Determine the (x, y) coordinate at the center of the cell enclosing the given text.  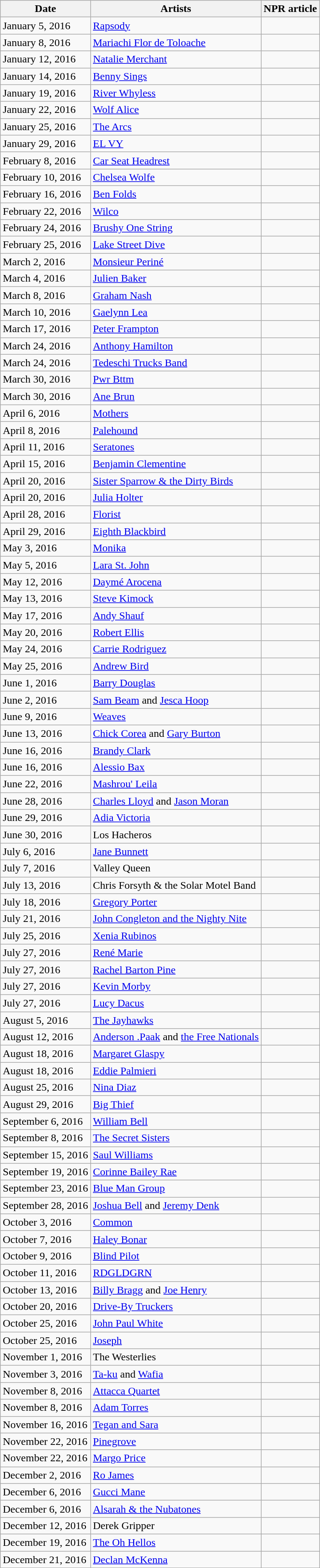
January 22, 2016 (46, 110)
Steve Kimock (176, 599)
June 22, 2016 (46, 784)
May 20, 2016 (46, 632)
August 5, 2016 (46, 1020)
Lucy Dacus (176, 1003)
June 29, 2016 (46, 818)
May 12, 2016 (46, 582)
Artists (176, 9)
Anderson .Paak and the Free Nationals (176, 1037)
May 25, 2016 (46, 666)
Alessio Bax (176, 767)
Wolf Alice (176, 110)
Ben Folds (176, 194)
Florist (176, 515)
Benjamin Clementine (176, 464)
January 25, 2016 (46, 127)
July 21, 2016 (46, 919)
Kevin Morby (176, 986)
November 3, 2016 (46, 1374)
Margaret Glaspy (176, 1054)
Julia Holter (176, 498)
February 16, 2016 (46, 194)
Chelsea Wolfe (176, 177)
Rachel Barton Pine (176, 969)
October 3, 2016 (46, 1222)
NPR article (290, 9)
December 2, 2016 (46, 1475)
May 17, 2016 (46, 616)
Tegan and Sara (176, 1425)
The Oh Hellos (176, 1542)
Joseph (176, 1340)
Blue Man Group (176, 1189)
February 10, 2016 (46, 177)
August 29, 2016 (46, 1104)
July 13, 2016 (46, 885)
The Arcs (176, 127)
Margo Price (176, 1458)
Alsarah & the Nubatones (176, 1509)
June 2, 2016 (46, 700)
July 6, 2016 (46, 852)
March 8, 2016 (46, 295)
July 7, 2016 (46, 868)
Palehound (176, 430)
Sam Beam and Jesca Hoop (176, 700)
Adia Victoria (176, 818)
July 18, 2016 (46, 902)
November 16, 2016 (46, 1425)
May 3, 2016 (46, 548)
April 28, 2016 (46, 515)
René Marie (176, 952)
Gaelynn Lea (176, 312)
January 8, 2016 (46, 43)
Jane Bunnett (176, 852)
John Congleton and the Nighty Nite (176, 919)
The Jayhawks (176, 1020)
April 15, 2016 (46, 464)
Derek Gripper (176, 1525)
February 25, 2016 (46, 245)
January 14, 2016 (46, 76)
Seratones (176, 447)
Eighth Blackbird (176, 531)
Gucci Mane (176, 1492)
Date (46, 9)
Declan McKenna (176, 1559)
March 10, 2016 (46, 312)
Los Hacheros (176, 835)
April 6, 2016 (46, 413)
June 13, 2016 (46, 733)
Rapsody (176, 26)
Weaves (176, 716)
Lake Street Dive (176, 245)
February 22, 2016 (46, 211)
Wilco (176, 211)
Nina Diaz (176, 1088)
Valley Queen (176, 868)
Saul Williams (176, 1155)
January 29, 2016 (46, 143)
River Whyless (176, 93)
October 13, 2016 (46, 1290)
December 19, 2016 (46, 1542)
John Paul White (176, 1324)
Peter Frampton (176, 329)
Pinegrove (176, 1441)
The Secret Sisters (176, 1138)
December 12, 2016 (46, 1525)
September 23, 2016 (46, 1189)
June 28, 2016 (46, 801)
Attacca Quartet (176, 1391)
May 24, 2016 (46, 649)
Chick Corea and Gary Burton (176, 733)
Gregory Porter (176, 902)
February 24, 2016 (46, 228)
Julien Baker (176, 279)
Chris Forsyth & the Solar Motel Band (176, 885)
Barry Douglas (176, 683)
Brushy One String (176, 228)
EL VY (176, 143)
March 4, 2016 (46, 279)
Mariachi Flor de Toloache (176, 43)
Ta-ku and Wafia (176, 1374)
Xenia Rubinos (176, 936)
August 12, 2016 (46, 1037)
April 29, 2016 (46, 531)
May 13, 2016 (46, 599)
Daymé Arocena (176, 582)
Anthony Hamilton (176, 346)
Joshua Bell and Jeremy Denk (176, 1205)
Haley Bonar (176, 1239)
Andy Shauf (176, 616)
The Westerlies (176, 1357)
September 6, 2016 (46, 1121)
Robert Ellis (176, 632)
Monsieur Periné (176, 262)
Drive-By Truckers (176, 1307)
February 8, 2016 (46, 160)
Ane Brun (176, 396)
RDGLDGRN (176, 1273)
October 7, 2016 (46, 1239)
September 28, 2016 (46, 1205)
January 5, 2016 (46, 26)
June 1, 2016 (46, 683)
Ro James (176, 1475)
Brandy Clark (176, 751)
June 9, 2016 (46, 716)
May 5, 2016 (46, 565)
April 8, 2016 (46, 430)
September 19, 2016 (46, 1172)
September 8, 2016 (46, 1138)
Common (176, 1222)
March 17, 2016 (46, 329)
Lara St. John (176, 565)
August 25, 2016 (46, 1088)
July 25, 2016 (46, 936)
October 20, 2016 (46, 1307)
October 11, 2016 (46, 1273)
Mashrou' Leila (176, 784)
April 11, 2016 (46, 447)
Mothers (176, 413)
Charles Lloyd and Jason Moran (176, 801)
Billy Bragg and Joe Henry (176, 1290)
Monika (176, 548)
November 1, 2016 (46, 1357)
Graham Nash (176, 295)
January 19, 2016 (46, 93)
June 30, 2016 (46, 835)
Big Thief (176, 1104)
Carrie Rodriguez (176, 649)
Tedeschi Trucks Band (176, 363)
Pwr Bttm (176, 379)
Corinne Bailey Rae (176, 1172)
William Bell (176, 1121)
September 15, 2016 (46, 1155)
Benny Sings (176, 76)
October 9, 2016 (46, 1256)
Natalie Merchant (176, 59)
Blind Pilot (176, 1256)
Eddie Palmieri (176, 1071)
January 12, 2016 (46, 59)
March 2, 2016 (46, 262)
December 21, 2016 (46, 1559)
Adam Torres (176, 1408)
Sister Sparrow & the Dirty Birds (176, 480)
Car Seat Headrest (176, 160)
Andrew Bird (176, 666)
